Scan for the cell matching the given text and deliver its (x, y) coordinate at center. 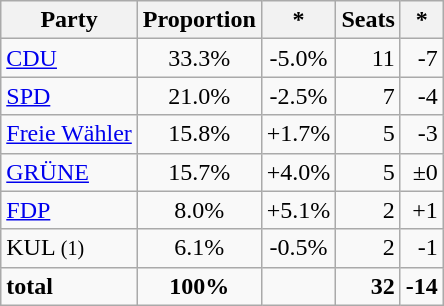
CDU (70, 58)
-1 (422, 248)
-14 (422, 286)
11 (368, 58)
6.1% (199, 248)
+4.0% (298, 172)
SPD (70, 96)
total (70, 286)
7 (368, 96)
100% (199, 286)
21.0% (199, 96)
+1 (422, 210)
-4 (422, 96)
-3 (422, 134)
Freie Wähler (70, 134)
GRÜNE (70, 172)
15.8% (199, 134)
+1.7% (298, 134)
32 (368, 286)
FDP (70, 210)
-0.5% (298, 248)
15.7% (199, 172)
Party (70, 20)
-2.5% (298, 96)
Proportion (199, 20)
+5.1% (298, 210)
±0 (422, 172)
Seats (368, 20)
KUL (1) (70, 248)
33.3% (199, 58)
-5.0% (298, 58)
8.0% (199, 210)
-7 (422, 58)
